Return the (x, y) coordinate for the center point of the cell that contains the specified text.  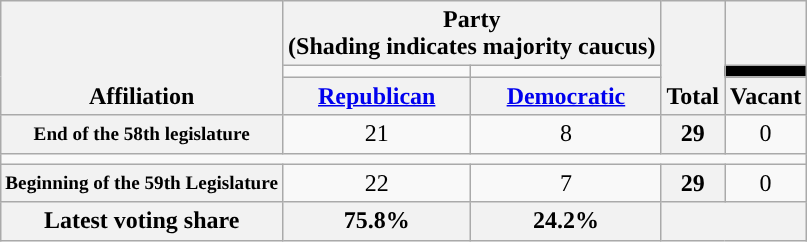
Vacant (766, 96)
End of the 58th legislature (142, 134)
Republican (377, 96)
22 (377, 183)
8 (566, 134)
Latest voting share (142, 221)
7 (566, 183)
75.8% (377, 221)
24.2% (566, 221)
Democratic (566, 96)
Party (Shading indicates majority caucus) (472, 34)
21 (377, 134)
Affiliation (142, 58)
Beginning of the 59th Legislature (142, 183)
Total (693, 58)
